Locate the cell with the specified text and output its [X, Y] center coordinate. 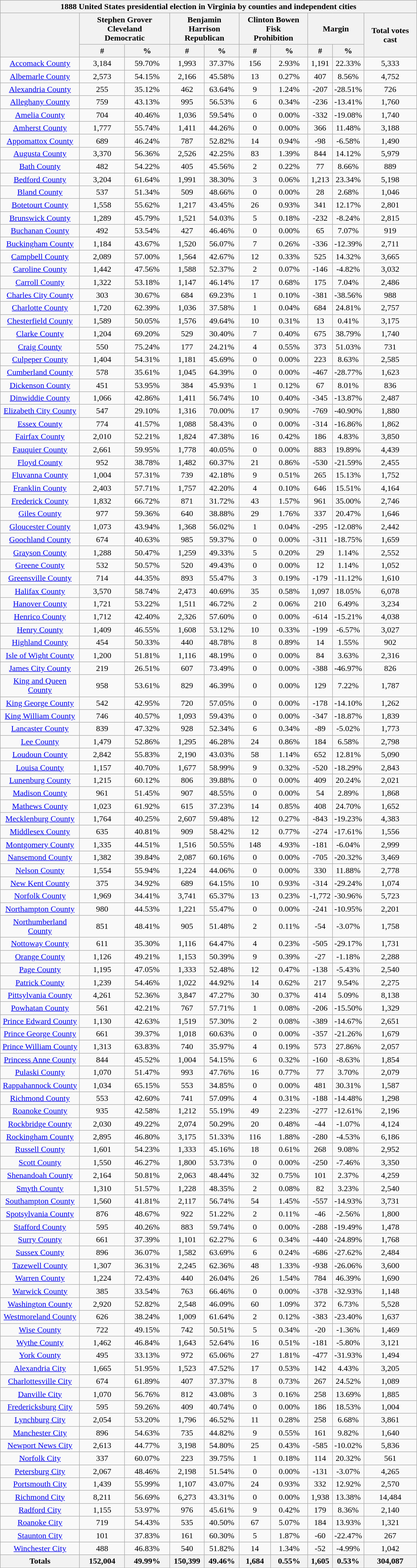
2,843 [390, 767]
43 [255, 501]
0.73% [289, 1381]
4,261 [102, 995]
0.20% [289, 552]
13.93% [348, 1523]
740 [187, 1047]
1,074 [390, 883]
15.51% [348, 488]
-467 [320, 372]
King and Queen County [40, 685]
2,067 [102, 1471]
4.83% [348, 437]
Manchester City [40, 1433]
332 [320, 1484]
3,188 [390, 128]
2,198 [187, 1471]
Pulaski County [40, 1072]
3,861 [390, 1420]
1,042 [390, 1548]
Culpeper County [40, 359]
58.99% [222, 767]
54.46% [147, 982]
Spotsylvania County [40, 1214]
2,326 [187, 617]
53.20% [147, 1420]
405 [187, 166]
60.30% [222, 1536]
James City County [40, 668]
4.93% [289, 845]
22.33% [348, 64]
49.15% [147, 1330]
Appomattox County [40, 141]
49.99% [147, 1561]
-17.61% [348, 832]
-206 [320, 1008]
1,097 [320, 591]
928 [187, 729]
46.52% [222, 1420]
-345 [320, 398]
34.41% [147, 896]
1,758 [390, 926]
30.40% [222, 334]
-769 [320, 411]
1,778 [187, 450]
59.37% [222, 539]
Petersburg City [40, 1471]
2,952 [390, 1150]
19.89% [348, 450]
1,313 [102, 1047]
-241 [320, 909]
1,643 [187, 1343]
44.53% [147, 909]
Lunenburg County [40, 780]
922 [187, 1214]
40.70% [147, 767]
Rockingham County [40, 1137]
Washington County [40, 1304]
37.58% [222, 308]
58.43% [222, 424]
952 [102, 462]
49.33% [222, 552]
0.39% [289, 957]
Lee County [40, 742]
-98 [320, 141]
21 [255, 462]
54.63% [147, 1433]
Scott County [40, 1162]
1,690 [390, 1278]
-14.67% [348, 1021]
3.23% [348, 1188]
Gloucester County [40, 527]
1,023 [102, 806]
23.34% [348, 179]
35.00% [348, 501]
373 [320, 346]
-44 [320, 1124]
1,610 [390, 578]
-46.97% [348, 668]
34.85% [222, 1085]
42.86% [147, 398]
38.79% [348, 334]
-131 [320, 1471]
330 [320, 870]
876 [102, 1214]
-138 [320, 969]
-54 [320, 926]
46.55% [147, 630]
46.28% [222, 742]
30.67% [147, 295]
3,198 [187, 1446]
83 [255, 153]
29.10% [147, 411]
1,018 [187, 1034]
1,295 [187, 742]
13.38% [348, 1497]
2,607 [187, 819]
972 [187, 1355]
4,752 [390, 76]
1,310 [102, 1188]
2,117 [187, 1201]
8.66% [348, 166]
2,486 [390, 282]
-21.26% [348, 1034]
Essex County [40, 424]
55.19% [222, 1111]
Greene County [40, 565]
Goochland County [40, 539]
1,679 [390, 1034]
3,741 [187, 896]
547 [102, 411]
52.36% [147, 995]
3,370 [102, 153]
9.82% [348, 1433]
812 [187, 1394]
51.95% [147, 1368]
1,259 [187, 552]
Loudoun County [40, 754]
2,552 [390, 552]
265 [320, 475]
42.25% [222, 153]
714 [102, 578]
492 [102, 231]
-295 [320, 527]
Fredericksburg City [40, 1407]
6.58% [348, 742]
47.56% [147, 269]
-11.12% [348, 578]
59.95% [147, 450]
Franklin County [40, 488]
59.48% [222, 819]
Fauquier County [40, 450]
6.73% [348, 1304]
57.31% [147, 475]
1,824 [187, 437]
5.07% [289, 1523]
-22.47% [348, 1536]
Frederick County [40, 501]
43.08% [222, 1394]
Patrick County [40, 982]
38.30% [222, 179]
-336 [320, 244]
50.33% [147, 643]
626 [102, 1317]
2,573 [102, 76]
4,164 [390, 488]
3,121 [390, 1343]
Radford City [40, 1510]
-686 [320, 1253]
14,484 [390, 1497]
-18.75% [348, 539]
43.67% [147, 244]
1,938 [320, 1497]
1.88% [289, 1137]
47.27% [222, 995]
40.25% [147, 819]
1,288 [102, 552]
-23.40% [348, 1317]
48.66% [222, 192]
1,752 [390, 475]
3,027 [390, 630]
Wise County [40, 1330]
-19.49% [348, 1227]
-6.57% [348, 630]
0.89% [289, 643]
268 [320, 1150]
40.57% [147, 716]
-357 [320, 1034]
York County [40, 1355]
1.39% [289, 153]
54.43% [147, 1523]
-28.51% [348, 89]
62.39% [147, 308]
Stafford County [40, 1227]
2,021 [390, 780]
573 [320, 1047]
1,022 [187, 982]
-14.48% [348, 1098]
Tazewell County [40, 1265]
57.00% [147, 257]
722 [102, 1330]
2,074 [187, 1124]
50.81% [147, 1175]
Middlesex County [40, 832]
51.34% [147, 192]
11 [255, 1420]
1,993 [187, 64]
-1.07% [348, 1124]
63.83% [147, 1047]
12.92% [348, 1484]
-843 [320, 819]
-614 [320, 617]
2,842 [102, 754]
52.48% [222, 969]
1,191 [320, 64]
51.54% [222, 1471]
1,088 [187, 424]
Margin [336, 29]
Nottoway County [40, 944]
1,093 [187, 716]
47.52% [222, 1368]
50.39% [222, 957]
2,526 [187, 153]
Amherst County [40, 128]
2.37% [348, 1175]
2,201 [390, 909]
2,487 [390, 398]
1,478 [390, 1227]
24.70% [348, 806]
-12.08% [348, 527]
52.34% [222, 729]
3,234 [390, 604]
4.43% [348, 1368]
Grayson County [40, 552]
1,796 [187, 1420]
1,335 [102, 845]
55.94% [147, 870]
Clinton Bowen FiskProhibition [273, 29]
39.84% [147, 858]
64.39% [222, 372]
1,511 [187, 604]
51.45% [147, 793]
Totals [40, 1561]
919 [390, 231]
958 [102, 685]
66.46% [222, 1291]
219 [102, 668]
-381 [320, 295]
20 [255, 1124]
0.90% [289, 411]
-19.08% [348, 115]
454 [102, 643]
1.34% [289, 1548]
1.55% [348, 643]
1.57% [289, 501]
18.53% [348, 1407]
-31.93% [348, 1355]
53.22% [147, 604]
-178 [320, 703]
-4.99% [348, 1548]
45.58% [222, 76]
48 [255, 1265]
20.32% [348, 1458]
69.20% [147, 334]
27.86% [348, 1047]
0.61% [289, 1150]
39.37% [147, 1034]
35.12% [147, 89]
59.43% [222, 716]
1,221 [187, 909]
1,564 [187, 257]
61.89% [147, 1381]
30 [255, 995]
51.82% [222, 1548]
1,101 [187, 1240]
0.62% [289, 982]
0.94% [289, 141]
1,665 [102, 1368]
-389 [320, 1021]
60.63% [222, 1034]
2,442 [390, 527]
935 [102, 1111]
1,760 [390, 102]
50.51% [222, 1330]
14.32% [348, 257]
Prince George County [40, 1034]
33.13% [147, 1355]
210 [320, 604]
-29.17% [348, 944]
37.23% [222, 806]
30.31% [348, 1085]
64.47% [222, 944]
13.69% [348, 1394]
49.22% [147, 1124]
2,030 [102, 1124]
54.31% [147, 359]
54.03% [222, 218]
47.32% [147, 729]
2,798 [390, 742]
56.02% [222, 527]
-27 [320, 957]
42.18% [222, 475]
0.47% [289, 969]
Fairfax County [40, 437]
1,659 [390, 539]
2,190 [187, 754]
774 [102, 424]
42.63% [147, 1021]
45.16% [222, 1150]
1,239 [102, 982]
1,073 [102, 527]
63.69% [222, 1253]
907 [187, 793]
537 [102, 192]
Giles County [40, 514]
-15.50% [348, 1008]
6,078 [390, 591]
1,652 [390, 806]
495 [102, 1355]
45.79% [147, 218]
50.05% [147, 321]
40.81% [147, 832]
Lynchburg City [40, 1420]
-30.96% [348, 896]
53.73% [222, 1162]
2,815 [390, 218]
8.01% [348, 385]
Mecklenburg County [40, 819]
Roanoke County [40, 1111]
5,198 [390, 179]
1,307 [102, 1265]
1,316 [187, 411]
53.54% [147, 231]
1,640 [390, 1433]
40.63% [147, 539]
44.82% [222, 1433]
4,439 [390, 450]
217 [320, 982]
-938 [320, 1265]
Southampton County [40, 1201]
-6.58% [348, 141]
51.47% [147, 1072]
-2.56% [348, 1214]
1,469 [390, 1330]
993 [187, 1072]
375 [102, 883]
Alleghany County [40, 102]
82 [320, 1188]
116 [255, 1137]
-1.18% [348, 957]
51.81% [147, 655]
152,004 [102, 1561]
739 [187, 475]
1,520 [187, 244]
35.30% [147, 944]
75.24% [147, 346]
-383 [320, 1317]
1,298 [390, 1098]
Montgomery County [40, 845]
48.67% [147, 1214]
3,205 [390, 1368]
Rappahannock County [40, 1085]
49.64% [222, 321]
1,289 [102, 218]
53.95% [147, 385]
767 [187, 1008]
Roanoke City [40, 1523]
1,588 [187, 269]
-89 [320, 729]
70.00% [222, 411]
43.07% [222, 1484]
2,166 [187, 76]
787 [187, 141]
0.16% [289, 1394]
1,731 [390, 944]
55.99% [147, 1484]
46.46% [222, 231]
46.72% [222, 604]
8,211 [102, 1497]
53.18% [147, 282]
Smyth County [40, 1188]
27 [255, 1355]
525 [320, 257]
156 [255, 64]
1,181 [187, 359]
57.30% [222, 1021]
43.94% [147, 527]
42.95% [147, 703]
1,034 [102, 1085]
61.92% [147, 806]
384 [187, 385]
2,316 [390, 655]
175 [320, 282]
46.83% [147, 1548]
-5.02% [348, 729]
635 [102, 832]
1,148 [390, 1291]
-347 [320, 716]
Richmond City [40, 1497]
2,057 [390, 1047]
Orange County [40, 957]
1,157 [102, 767]
36.31% [147, 1265]
6,186 [390, 1137]
5,723 [390, 896]
3,600 [390, 1265]
1,768 [390, 1240]
Prince William County [40, 1047]
1,439 [102, 1484]
Floyd County [40, 462]
Staunton City [40, 1536]
0.24% [289, 1253]
59.26% [147, 1407]
Warwick County [40, 1291]
-705 [320, 858]
1.87% [289, 1536]
1,521 [187, 218]
0.22% [289, 166]
1,479 [102, 742]
40.50% [222, 1523]
540 [187, 1548]
12.17% [348, 205]
1,404 [102, 359]
1,720 [102, 308]
1,587 [390, 1085]
-585 [320, 1446]
-477 [320, 1355]
1,217 [187, 205]
-311 [320, 539]
2,746 [390, 501]
1,712 [102, 617]
2,613 [102, 1446]
45.61% [222, 1510]
-557 [320, 1201]
-274 [320, 832]
988 [390, 295]
1,684 [255, 1561]
57.60% [222, 617]
Elizabeth City County [40, 411]
18 [255, 1150]
Caroline County [40, 269]
7.07% [348, 231]
-207 [320, 89]
0.28% [289, 1420]
-16.86% [348, 424]
6,273 [187, 1497]
Northumberland County [40, 926]
-146 [320, 269]
2,661 [102, 450]
1,228 [187, 1188]
65 [320, 231]
Botetourt County [40, 205]
39.75% [222, 1458]
1,880 [390, 411]
Powhatan County [40, 1008]
20.24% [348, 780]
43.31% [222, 1497]
53.97% [147, 1510]
6.68% [348, 1420]
60 [255, 1304]
60.07% [147, 1458]
2,010 [102, 437]
532 [102, 565]
704 [102, 115]
1,839 [390, 716]
482 [102, 166]
1,582 [187, 1253]
49.21% [147, 957]
1,066 [102, 398]
646 [320, 488]
615 [187, 806]
35.97% [222, 1047]
611 [102, 944]
Halifax County [40, 591]
46.84% [147, 1343]
746 [102, 716]
48.41% [147, 926]
640 [187, 514]
2,778 [390, 870]
1,153 [187, 957]
-232 [320, 218]
Albemarle County [40, 76]
49 [255, 1111]
62.36% [222, 1265]
35 [255, 591]
-440 [320, 1240]
735 [187, 1433]
Portsmouth City [40, 1484]
Greensville County [40, 578]
1,212 [187, 1111]
3,665 [390, 257]
839 [102, 729]
-505 [320, 944]
54.22% [147, 166]
1,204 [102, 334]
-12.61% [348, 1111]
52.37% [222, 269]
Bedford County [40, 179]
488 [102, 1548]
1,147 [187, 282]
4,259 [390, 1175]
73.49% [222, 668]
44.51% [147, 845]
2,801 [390, 205]
-13.87% [348, 398]
1,494 [390, 1355]
56.53% [222, 102]
0.75% [289, 1175]
341 [320, 205]
1,637 [390, 1317]
1,677 [187, 767]
40.26% [147, 1227]
11.48% [348, 128]
2,920 [102, 1304]
1,550 [102, 1162]
1,322 [102, 282]
1,991 [187, 179]
-530 [320, 462]
46.14% [222, 282]
889 [390, 166]
44.77% [147, 1446]
64.15% [222, 883]
1,885 [390, 1394]
46.80% [147, 1137]
44.06% [222, 870]
40.69% [222, 591]
45.52% [147, 1060]
-28.77% [348, 372]
1,721 [102, 604]
52.21% [147, 437]
304,087 [390, 1561]
26.04% [222, 1278]
-179 [320, 578]
39.88% [222, 780]
44.26% [222, 128]
King George County [40, 703]
-199 [320, 630]
Sussex County [40, 1253]
1,969 [102, 896]
1,052 [390, 565]
Buckingham County [40, 244]
1,155 [102, 1510]
Rockbridge County [40, 1124]
3,570 [102, 591]
54.80% [222, 1446]
New Kent County [40, 883]
4,265 [390, 1471]
731 [390, 346]
1,382 [102, 858]
255 [102, 89]
63.64% [222, 89]
Dinwiddie County [40, 398]
-29.24% [348, 883]
-1,772 [320, 896]
84 [320, 655]
1,130 [102, 1021]
529 [187, 334]
1,262 [390, 703]
42.21% [147, 1008]
451 [102, 385]
1,608 [187, 630]
905 [187, 926]
148 [255, 845]
-332 [320, 115]
59.74% [222, 1227]
Wythe County [40, 1343]
8,138 [390, 995]
60.37% [222, 462]
48.19% [222, 655]
1,045 [187, 372]
Henrico County [40, 617]
5,333 [390, 64]
6.49% [348, 604]
Highland County [40, 643]
1,009 [187, 1317]
2,245 [187, 1265]
2,079 [390, 1072]
5,090 [390, 754]
520 [187, 565]
1,482 [187, 462]
-32.93% [348, 1291]
3,032 [390, 269]
Shenandoah County [40, 1175]
0.07% [289, 269]
42.58% [147, 1111]
41.81% [147, 1201]
3,731 [390, 1201]
Isle of Wight County [40, 655]
Alexandria County [40, 89]
58.74% [147, 591]
0.58% [289, 591]
1,777 [102, 128]
719 [102, 1523]
20.47% [348, 514]
48.55% [222, 793]
826 [390, 668]
-277 [320, 1111]
985 [187, 539]
-188 [320, 1098]
3,184 [102, 64]
-388 [320, 668]
Hanover County [40, 604]
-8.24% [348, 218]
1,213 [320, 179]
Bland County [40, 192]
Carroll County [40, 282]
976 [187, 1510]
0.43% [289, 1446]
1.76% [289, 514]
-21.59% [348, 462]
Norfolk County [40, 896]
54.23% [147, 1150]
3.63% [348, 655]
995 [187, 102]
33.54% [147, 1291]
Richmond County [40, 1098]
675 [320, 334]
Amelia County [40, 115]
1,516 [187, 845]
35.61% [147, 372]
51.03% [348, 346]
58 [255, 754]
38.78% [147, 462]
46.27% [147, 1162]
-52 [320, 1548]
2.93% [289, 64]
759 [102, 102]
385 [102, 1291]
2,757 [390, 308]
Westmoreland County [40, 1317]
Princess Anne County [40, 1060]
2,063 [187, 1175]
2,570 [390, 1484]
41.57% [147, 424]
2,473 [187, 591]
129 [320, 685]
Brunswick County [40, 218]
-4.82% [348, 269]
Prince Edward County [40, 1021]
24.21% [222, 346]
1,462 [102, 1343]
46.24% [147, 141]
-10.02% [348, 1446]
550 [102, 346]
59.36% [147, 514]
1,764 [102, 819]
8.36% [348, 1510]
1,321 [390, 1523]
56.07% [222, 244]
50.57% [147, 565]
1,409 [102, 630]
25 [255, 1446]
48.78% [222, 643]
1,089 [390, 1381]
55.62% [147, 205]
58.42% [222, 832]
142 [320, 1368]
303 [102, 295]
836 [390, 385]
Nansemond County [40, 858]
56.36% [147, 153]
1,787 [390, 685]
50.47% [147, 552]
60.16% [222, 858]
114 [320, 1458]
Nelson County [40, 870]
1.09% [289, 1304]
43.13% [147, 102]
55.74% [147, 128]
Warren County [40, 1278]
1,601 [102, 1150]
902 [390, 643]
977 [102, 514]
3,850 [390, 437]
Henry County [40, 630]
69.23% [222, 295]
65.37% [222, 896]
829 [187, 685]
0.41% [348, 321]
Craig County [40, 346]
1,519 [187, 1021]
51.48% [222, 926]
1,046 [390, 192]
0.37% [289, 995]
66.72% [147, 501]
34.92% [147, 883]
Benjamin HarrisonRepublican [204, 29]
652 [320, 754]
1,757 [187, 488]
2,711 [390, 244]
Augusta County [40, 153]
7.04% [348, 282]
-250 [320, 1162]
2,089 [102, 257]
Clarke County [40, 334]
48.35% [222, 1188]
Charles City County [40, 295]
-27.62% [348, 1253]
-18.87% [348, 716]
Lancaster County [40, 729]
-280 [320, 1137]
-26.06% [348, 1265]
5,528 [390, 1304]
742 [187, 1330]
1888 United States presidential election in Virginia by counties and independent cities [208, 7]
1,560 [102, 1201]
2,275 [390, 982]
48.46% [147, 1471]
47.38% [222, 437]
150,399 [187, 1561]
59.54% [222, 115]
1,773 [390, 729]
-24.89% [348, 1240]
43.03% [222, 754]
1.45% [289, 1201]
Stephen Grover ClevelandDemocratic [124, 29]
1.33% [289, 1265]
1,490 [390, 141]
12.81% [348, 754]
0.68% [289, 282]
50.55% [222, 845]
Dickenson County [40, 385]
-4.53% [348, 1137]
-378 [320, 1291]
179 [320, 1510]
49.43% [222, 565]
1,623 [390, 372]
1,126 [102, 957]
15.13% [348, 475]
5.09% [348, 995]
366 [320, 128]
909 [187, 832]
60.12% [147, 780]
2,484 [390, 1253]
40.05% [222, 450]
5,979 [390, 153]
408 [320, 806]
806 [187, 780]
49.46% [222, 1561]
1,329 [390, 1008]
Charlotte County [40, 308]
7.22% [348, 685]
43.45% [222, 205]
Buchanan County [40, 231]
9.54% [348, 982]
55.83% [147, 754]
-13.41% [348, 102]
1,605 [320, 1561]
37.83% [147, 1536]
57.05% [222, 703]
1,184 [102, 244]
1.24% [289, 89]
-38.56% [348, 295]
59.70% [147, 64]
46.09% [222, 1304]
2.68% [348, 192]
-5.80% [348, 1343]
535 [187, 1523]
42.67% [222, 257]
-46 [320, 1214]
1.81% [289, 1355]
2,196 [390, 1111]
1,646 [390, 514]
56.76% [147, 1394]
-8.63% [348, 1060]
45.69% [222, 359]
-7.46% [348, 1162]
1,195 [102, 969]
720 [187, 703]
Pittsylvania County [40, 995]
1,868 [390, 793]
Madison County [40, 793]
3,469 [390, 858]
0.48% [289, 1124]
1,200 [102, 655]
38.24% [147, 1317]
2,585 [390, 359]
-40.90% [348, 411]
51.22% [222, 1214]
47.05% [147, 969]
607 [187, 668]
1,558 [102, 205]
65.15% [147, 1085]
Page County [40, 969]
2,548 [187, 1304]
Campbell County [40, 257]
509 [187, 192]
726 [390, 89]
372 [320, 1304]
2.89% [348, 793]
2.23% [289, 1111]
2,140 [390, 1510]
871 [187, 501]
2,288 [390, 957]
38.88% [222, 514]
28 [320, 192]
26.51% [147, 668]
Total votes cast [390, 35]
1,556 [390, 832]
65.06% [222, 1355]
Alexandria City [40, 1368]
2,403 [102, 488]
8.63% [348, 359]
-60 [320, 1536]
4,038 [390, 617]
42.20% [222, 488]
2,164 [102, 1175]
53.12% [222, 630]
5,836 [390, 1446]
542 [102, 703]
8.56% [348, 76]
784 [320, 1278]
0.26% [289, 244]
851 [102, 926]
2,087 [187, 858]
Fluvanna County [40, 475]
1.54% [289, 1278]
62.27% [222, 1240]
51.33% [222, 1137]
3,847 [187, 995]
Newport News City [40, 1446]
462 [187, 89]
Chesterfield County [40, 321]
18.05% [348, 591]
-160 [320, 1060]
52.64% [222, 1343]
578 [102, 372]
-10.95% [348, 909]
37.39% [147, 1240]
3,204 [102, 179]
741 [187, 1098]
763 [187, 1291]
Bath County [40, 166]
48.44% [222, 1175]
980 [102, 909]
1,442 [102, 269]
2,651 [390, 1021]
47.76% [222, 1072]
Surry County [40, 1240]
45.56% [222, 166]
-236 [320, 102]
53.61% [147, 685]
-14.93% [348, 1201]
Louisa County [40, 767]
1,523 [187, 1368]
427 [187, 231]
0.85% [289, 806]
1,554 [102, 870]
-15.21% [348, 617]
King William County [40, 716]
Northampton County [40, 909]
1,854 [390, 1060]
Cumberland County [40, 372]
177 [187, 346]
31.72% [222, 501]
414 [320, 995]
Mathews County [40, 806]
893 [187, 578]
Russell County [40, 1150]
3.70% [348, 1072]
Accomack County [40, 64]
2,999 [390, 845]
42.40% [147, 617]
-1.36% [348, 1330]
57.09% [222, 1098]
1,576 [187, 321]
56.69% [147, 1497]
Winchester City [40, 1548]
2,054 [102, 1420]
Norfolk City [40, 1458]
72.43% [147, 1278]
Danville City [40, 1394]
50.29% [222, 1124]
1,215 [102, 780]
1,862 [390, 424]
32 [255, 1175]
1,832 [102, 501]
-5.43% [348, 969]
44.35% [147, 578]
-520 [320, 767]
11.88% [348, 870]
42.60% [147, 1098]
24.52% [348, 1381]
1,368 [187, 527]
-288 [320, 1227]
-20 [320, 1330]
4,383 [390, 819]
-18.29% [348, 767]
51.57% [147, 1188]
-19.23% [348, 819]
3,350 [390, 1162]
2,455 [390, 462]
24.81% [348, 308]
-12.39% [348, 244]
1,107 [187, 1484]
45.93% [222, 385]
-20.32% [348, 858]
4,124 [390, 1124]
40.74% [222, 1407]
-6.04% [348, 845]
14.12% [348, 153]
2,895 [102, 1137]
Charlottesville City [40, 1381]
-14.10% [348, 703]
40.46% [147, 115]
481 [320, 1085]
36.07% [147, 1253]
1,589 [102, 321]
9.08% [348, 1150]
52.86% [147, 742]
44.92% [222, 982]
